From the cell containing the given text, extract its center point as [X, Y] coordinate. 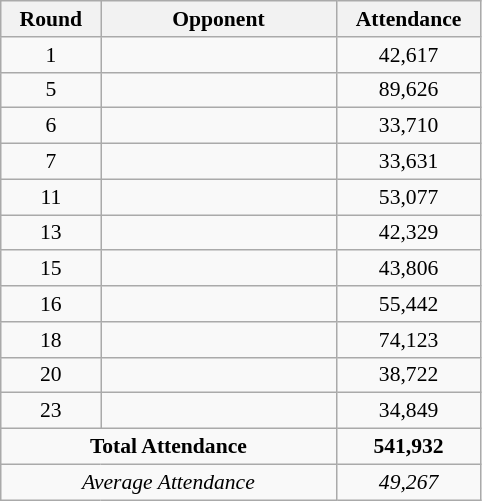
34,849 [408, 411]
18 [51, 340]
13 [51, 233]
6 [51, 126]
38,722 [408, 375]
1 [51, 55]
20 [51, 375]
33,710 [408, 126]
43,806 [408, 269]
23 [51, 411]
74,123 [408, 340]
15 [51, 269]
5 [51, 90]
541,932 [408, 447]
Attendance [408, 19]
Round [51, 19]
55,442 [408, 304]
Total Attendance [168, 447]
16 [51, 304]
11 [51, 197]
33,631 [408, 162]
53,077 [408, 197]
42,329 [408, 233]
49,267 [408, 482]
42,617 [408, 55]
89,626 [408, 90]
Opponent [218, 19]
Average Attendance [168, 482]
7 [51, 162]
